Pinpoint the cell where the given text exists, returning its (x, y) midpoint coordinate. 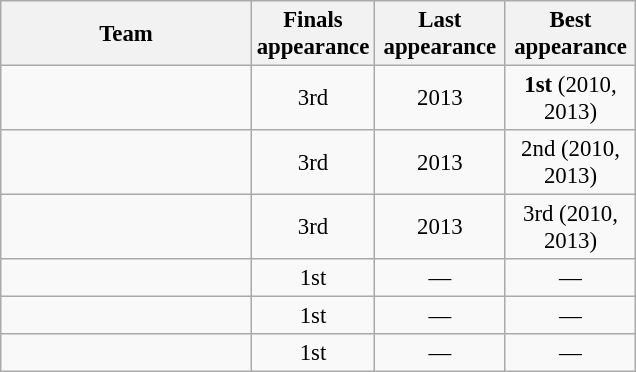
Team (126, 34)
Finals appearance (312, 34)
Best appearance (570, 34)
3rd (2010, 2013) (570, 228)
2nd (2010, 2013) (570, 162)
1st (2010, 2013) (570, 98)
Last appearance (440, 34)
